Detect which cell encompasses the target text, then output its [X, Y] center coordinate. 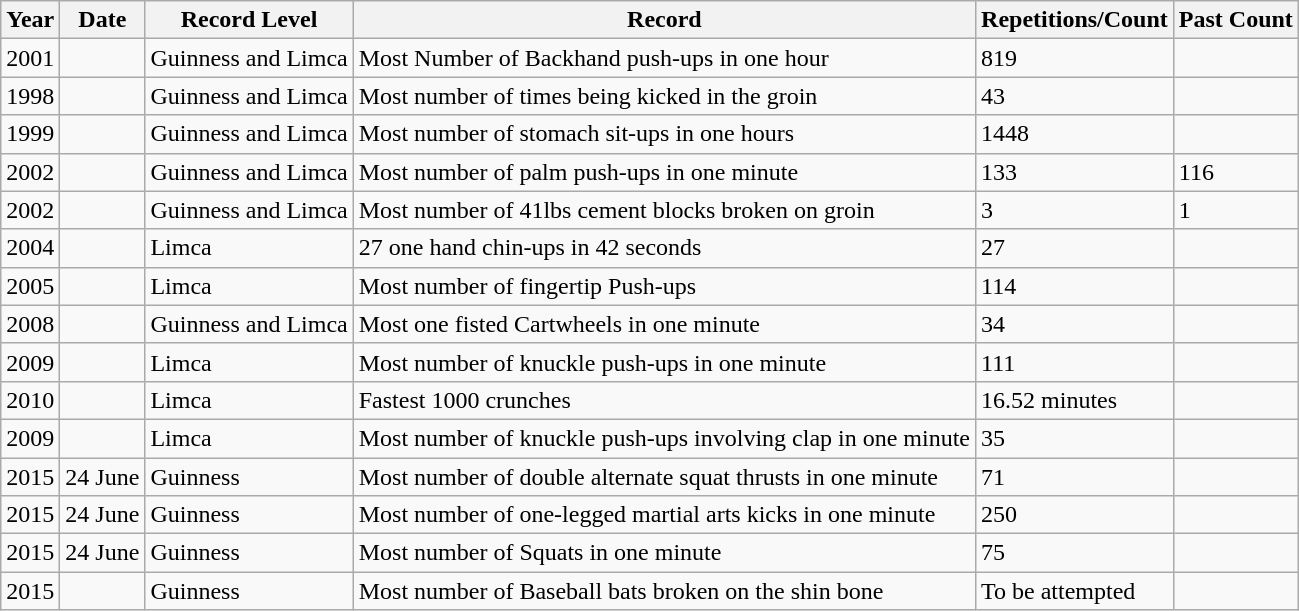
Most number of Baseball bats broken on the shin bone [664, 591]
Most number of 41lbs cement blocks broken on groin [664, 210]
2004 [30, 248]
114 [1075, 286]
Past Count [1236, 20]
71 [1075, 477]
Record Level [249, 20]
2001 [30, 58]
Repetitions/Count [1075, 20]
Most number of knuckle push-ups involving clap in one minute [664, 438]
75 [1075, 553]
1999 [30, 134]
Most number of times being kicked in the groin [664, 96]
1998 [30, 96]
2005 [30, 286]
Date [102, 20]
27 [1075, 248]
43 [1075, 96]
To be attempted [1075, 591]
27 one hand chin-ups in 42 seconds [664, 248]
Most number of knuckle push-ups in one minute [664, 362]
Year [30, 20]
Fastest 1000 crunches [664, 400]
819 [1075, 58]
35 [1075, 438]
16.52 minutes [1075, 400]
250 [1075, 515]
Most number of double alternate squat thrusts in one minute [664, 477]
3 [1075, 210]
Most number of palm push-ups in one minute [664, 172]
Most Number of Backhand push-ups in one hour [664, 58]
Record [664, 20]
2010 [30, 400]
Most number of Squats in one minute [664, 553]
34 [1075, 324]
1448 [1075, 134]
116 [1236, 172]
Most number of one-legged martial arts kicks in one minute [664, 515]
133 [1075, 172]
Most one fisted Cartwheels in one minute [664, 324]
Most number of stomach sit-ups in one hours [664, 134]
1 [1236, 210]
2008 [30, 324]
111 [1075, 362]
Most number of fingertip Push-ups [664, 286]
